Detect which cell encompasses the target text, then output its (X, Y) center coordinate. 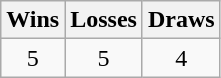
Wins (33, 20)
Losses (104, 20)
4 (181, 58)
Draws (181, 20)
